Output the (X, Y) coordinate of the center of the cell containing the given text.  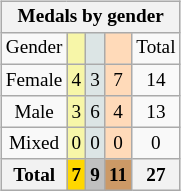
9 (96, 175)
27 (156, 175)
Mixed (34, 144)
14 (156, 80)
Male (34, 112)
Medals by gender (90, 17)
13 (156, 112)
Gender (34, 49)
6 (96, 112)
11 (118, 175)
Female (34, 80)
